Provide the (X, Y) coordinate of the cell's center where the given text is located.  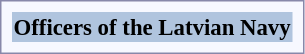
Officers of the Latvian Navy (152, 27)
